Identify which cell holds the provided text, then report its [x, y] central coordinate. 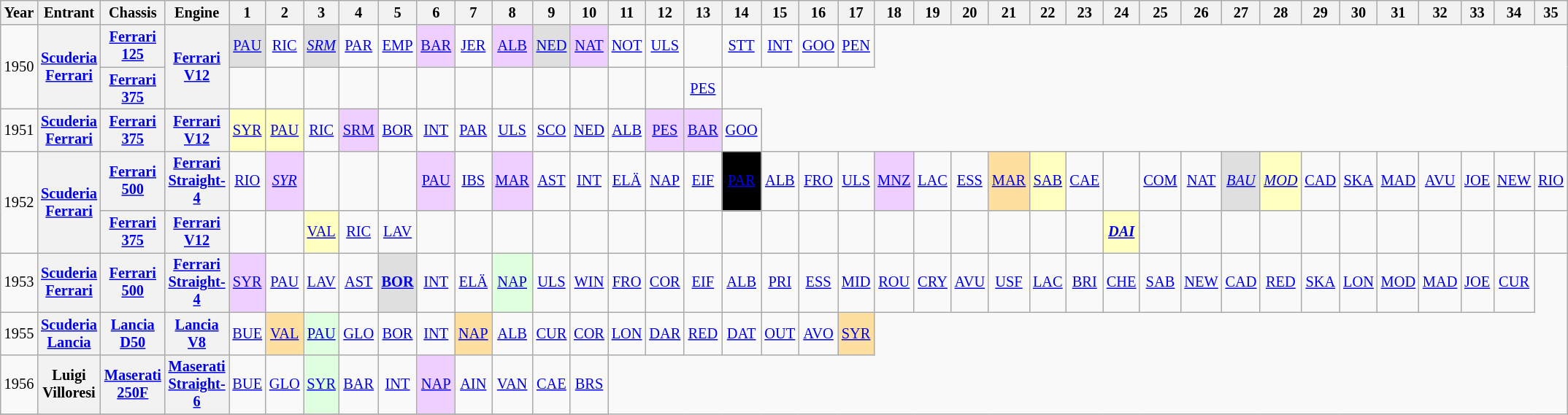
21 [1009, 12]
Chassis [133, 12]
6 [436, 12]
BAU [1241, 181]
Lancia V8 [197, 333]
1950 [19, 67]
DAT [742, 333]
MNZ [893, 181]
EMP [398, 46]
MaseratiStraight-6 [197, 384]
CRY [932, 282]
Engine [197, 12]
1 [247, 12]
1955 [19, 333]
15 [780, 12]
Lancia D50 [133, 333]
3 [321, 12]
BRS [589, 384]
DAI [1121, 232]
1953 [19, 282]
8 [512, 12]
11 [627, 12]
JER [473, 46]
35 [1550, 12]
18 [893, 12]
13 [703, 12]
29 [1320, 12]
STT [742, 46]
5 [398, 12]
COM [1160, 181]
27 [1241, 12]
22 [1048, 12]
VAN [512, 384]
20 [969, 12]
19 [932, 12]
ROU [893, 282]
SCO [552, 130]
24 [1121, 12]
1951 [19, 130]
Luigi Villoresi [69, 384]
DAR [664, 333]
MID [856, 282]
PRI [780, 282]
14 [742, 12]
10 [589, 12]
23 [1085, 12]
OUT [780, 333]
Scuderia Lancia [69, 333]
26 [1202, 12]
33 [1477, 12]
Maserati250F [133, 384]
17 [856, 12]
30 [1358, 12]
34 [1514, 12]
USF [1009, 282]
AIN [473, 384]
NOT [627, 46]
31 [1399, 12]
2 [285, 12]
WIN [589, 282]
1956 [19, 384]
BRI [1085, 282]
Ferrari 125 [133, 46]
28 [1280, 12]
16 [818, 12]
1952 [19, 201]
CHE [1121, 282]
12 [664, 12]
9 [552, 12]
7 [473, 12]
IBS [473, 181]
PEN [856, 46]
32 [1440, 12]
Year [19, 12]
25 [1160, 12]
Entrant [69, 12]
AVO [818, 333]
4 [359, 12]
